Output the (X, Y) coordinate of the center of the cell containing the given text.  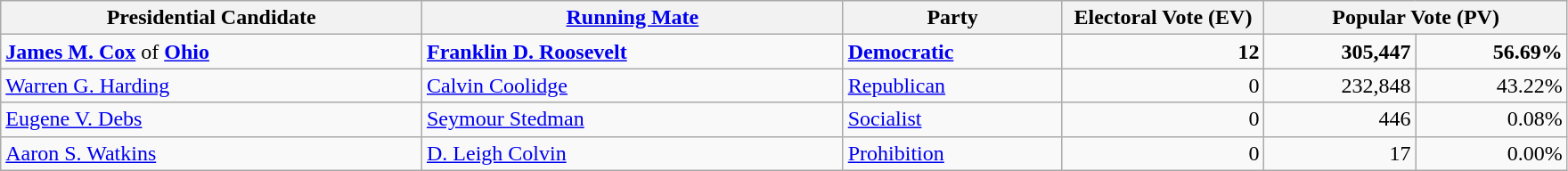
43.22% (1491, 85)
56.69% (1491, 52)
0.00% (1491, 153)
305,447 (1340, 52)
232,848 (1340, 85)
Aaron S. Watkins (212, 153)
Warren G. Harding (212, 85)
Franklin D. Roosevelt (633, 52)
Presidential Candidate (212, 18)
Running Mate (633, 18)
Socialist (952, 119)
Seymour Stedman (633, 119)
12 (1164, 52)
D. Leigh Colvin (633, 153)
Calvin Coolidge (633, 85)
Prohibition (952, 153)
Democratic (952, 52)
Eugene V. Debs (212, 119)
Party (952, 18)
Electoral Vote (EV) (1164, 18)
446 (1340, 119)
0.08% (1491, 119)
17 (1340, 153)
James M. Cox of Ohio (212, 52)
Republican (952, 85)
Popular Vote (PV) (1416, 18)
